Extract the (x, y) coordinate from the center of the cell holding the provided text.  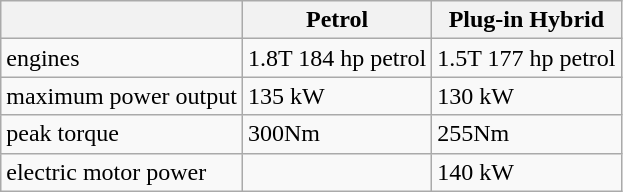
electric motor power (122, 172)
peak torque (122, 134)
1.5T 177 hp petrol (526, 58)
engines (122, 58)
Plug-in Hybrid (526, 20)
140 kW (526, 172)
1.8T 184 hp petrol (336, 58)
130 kW (526, 96)
maximum power output (122, 96)
255Nm (526, 134)
135 kW (336, 96)
Petrol (336, 20)
300Nm (336, 134)
